Return [x, y] of the center of cell containing provided text 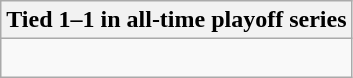
Tied 1–1 in all-time playoff series [176, 20]
